Extract the [X, Y] coordinate from the center of the cell holding the provided text.  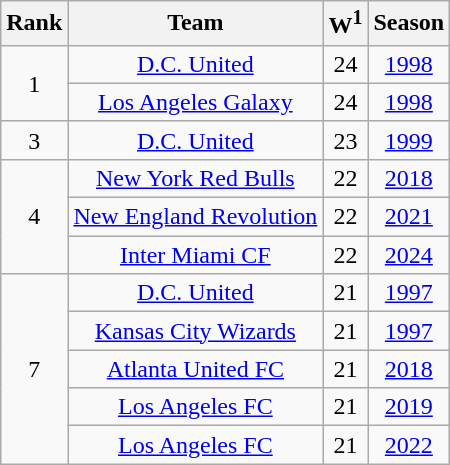
1999 [409, 140]
Los Angeles Galaxy [196, 102]
2024 [409, 255]
2022 [409, 445]
23 [346, 140]
1 [34, 83]
Season [409, 24]
Team [196, 24]
New York Red Bulls [196, 178]
4 [34, 216]
New England Revolution [196, 217]
Rank [34, 24]
2021 [409, 217]
Kansas City Wizards [196, 331]
7 [34, 369]
2019 [409, 407]
3 [34, 140]
Inter Miami CF [196, 255]
W1 [346, 24]
Atlanta United FC [196, 369]
